Locate the cell with the specified text and output its [x, y] center coordinate. 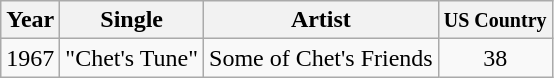
1967 [30, 58]
US Country [495, 20]
Year [30, 20]
Some of Chet's Friends [322, 58]
38 [495, 58]
"Chet's Tune" [132, 58]
Artist [322, 20]
Single [132, 20]
